Provide the [x, y] coordinate of the cell's center where the given text is located.  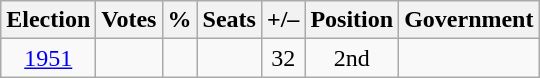
Election [48, 20]
Government [469, 20]
2nd [352, 58]
Votes [129, 20]
32 [282, 58]
1951 [48, 58]
+/– [282, 20]
% [180, 20]
Seats [229, 20]
Position [352, 20]
